Extract the (X, Y) coordinate from the center of the cell holding the provided text.  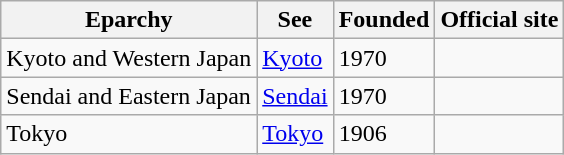
Founded (384, 20)
Sendai and Eastern Japan (129, 96)
1906 (384, 134)
Eparchy (129, 20)
Kyoto (295, 58)
Kyoto and Western Japan (129, 58)
Official site (500, 20)
See (295, 20)
Sendai (295, 96)
